Provide the [X, Y] coordinate of the cell's center where the given text is located.  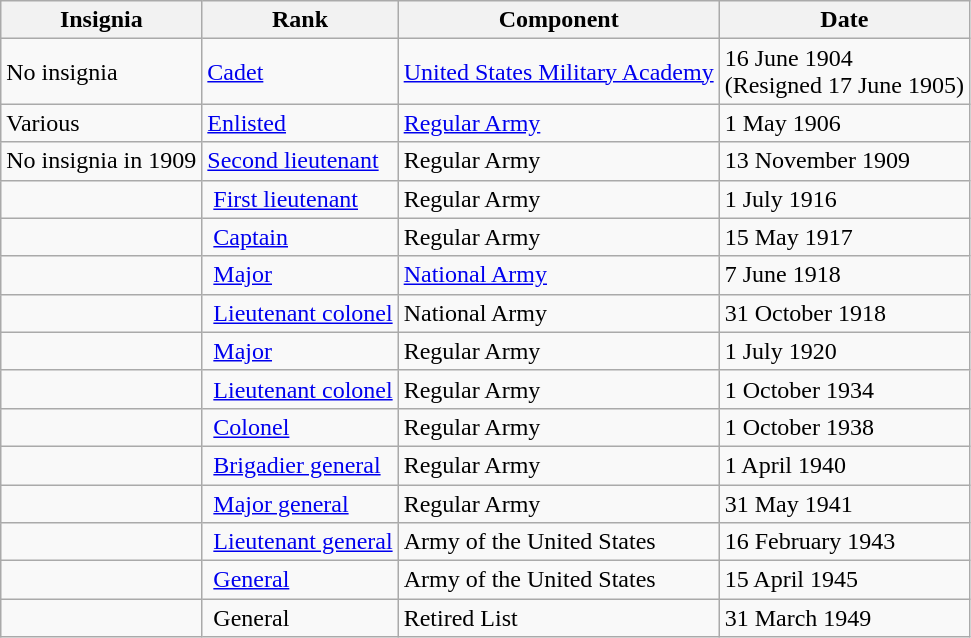
Lieutenant general [300, 542]
Component [558, 20]
31 October 1918 [844, 313]
1 April 1940 [844, 465]
Rank [300, 20]
Retired List [558, 618]
Enlisted [300, 123]
16 February 1943 [844, 542]
1 October 1934 [844, 389]
Brigadier general [300, 465]
1 July 1916 [844, 199]
13 November 1909 [844, 161]
Colonel [300, 427]
Various [102, 123]
1 October 1938 [844, 427]
First lieutenant [300, 199]
United States Military Academy [558, 72]
15 May 1917 [844, 237]
1 July 1920 [844, 351]
7 June 1918 [844, 275]
31 March 1949 [844, 618]
Cadet [300, 72]
Captain [300, 237]
No insignia [102, 72]
Second lieutenant [300, 161]
Major general [300, 503]
No insignia in 1909 [102, 161]
Insignia [102, 20]
15 April 1945 [844, 580]
16 June 1904 (Resigned 17 June 1905) [844, 72]
1 May 1906 [844, 123]
31 May 1941 [844, 503]
Date [844, 20]
